Detect which cell encompasses the target text, then output its (X, Y) center coordinate. 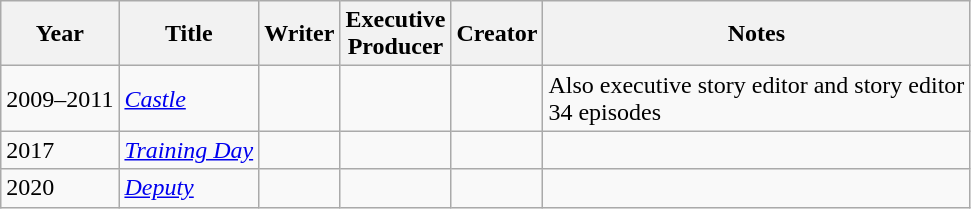
Year (60, 34)
2017 (60, 150)
Castle (189, 98)
2020 (60, 188)
Creator (497, 34)
Also executive story editor and story editor34 episodes (756, 98)
Deputy (189, 188)
Training Day (189, 150)
2009–2011 (60, 98)
Title (189, 34)
ExecutiveProducer (396, 34)
Notes (756, 34)
Writer (300, 34)
